Search for the cell housing the specified text and yield its [x, y] center coordinate. 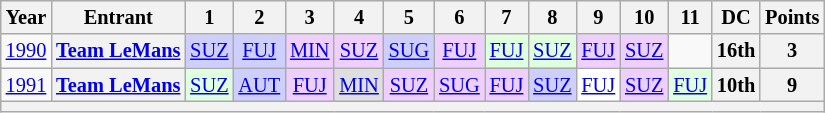
10th [736, 85]
AUT [259, 85]
10 [644, 17]
7 [507, 17]
1990 [26, 51]
2 [259, 17]
6 [459, 17]
DC [736, 17]
11 [690, 17]
4 [358, 17]
16th [736, 51]
Entrant [118, 17]
1 [209, 17]
8 [552, 17]
5 [409, 17]
Points [792, 17]
Year [26, 17]
1991 [26, 85]
